Provide the (X, Y) coordinate of the cell's center where the given text is located.  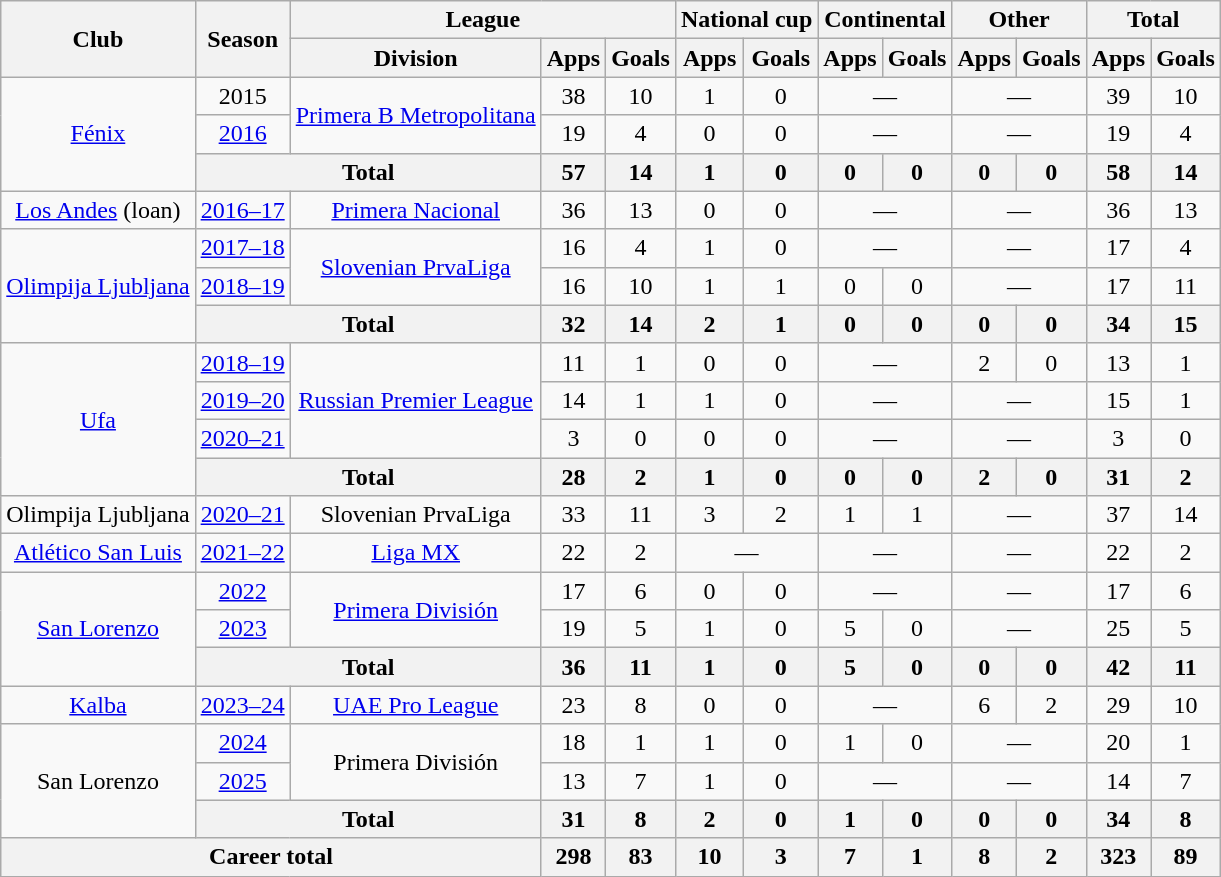
20 (1118, 743)
Russian Premier League (416, 400)
2017–18 (242, 248)
League (482, 20)
57 (573, 172)
2023 (242, 629)
2021–22 (242, 553)
29 (1118, 705)
Atlético San Luis (98, 553)
Other (1019, 20)
Kalba (98, 705)
2025 (242, 781)
89 (1186, 857)
2024 (242, 743)
Season (242, 39)
298 (573, 857)
37 (1118, 515)
2022 (242, 591)
Liga MX (416, 553)
Primera B Metropolitana (416, 115)
Ufa (98, 419)
Career total (271, 857)
25 (1118, 629)
58 (1118, 172)
42 (1118, 667)
Division (416, 58)
18 (573, 743)
39 (1118, 96)
2023–24 (242, 705)
2019–20 (242, 400)
33 (573, 515)
Club (98, 39)
2015 (242, 96)
Los Andes (loan) (98, 210)
28 (573, 477)
2016 (242, 134)
UAE Pro League (416, 705)
323 (1118, 857)
Primera Nacional (416, 210)
Continental (885, 20)
2016–17 (242, 210)
National cup (746, 20)
83 (641, 857)
Fénix (98, 134)
38 (573, 96)
32 (573, 324)
23 (573, 705)
